For the text-containing cell, return its midpoint in (X, Y) coordinate format. 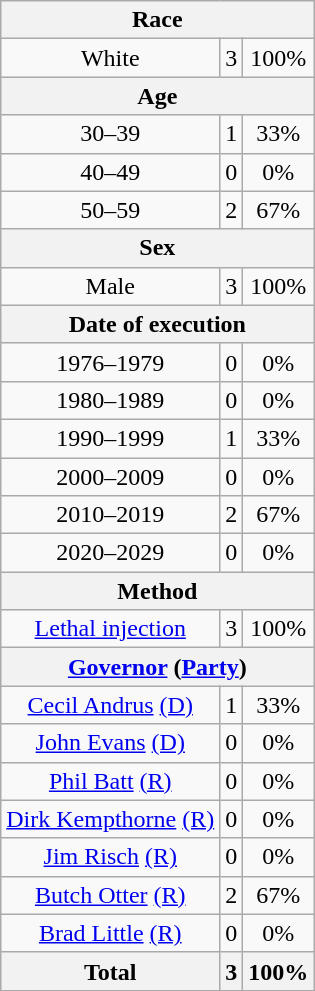
Brad Little (R) (110, 933)
Phil Batt (R) (110, 781)
Total (110, 971)
Date of execution (158, 324)
Lethal injection (110, 629)
40–49 (110, 172)
Dirk Kempthorne (R) (110, 819)
2010–2019 (110, 515)
2020–2029 (110, 553)
Jim Risch (R) (110, 857)
Age (158, 96)
Race (158, 20)
1990–1999 (110, 438)
Method (158, 591)
White (110, 58)
1980–1989 (110, 400)
Male (110, 286)
50–59 (110, 210)
Butch Otter (R) (110, 895)
2000–2009 (110, 477)
Governor (Party) (158, 667)
Cecil Andrus (D) (110, 705)
John Evans (D) (110, 743)
30–39 (110, 134)
1976–1979 (110, 362)
Sex (158, 248)
